Capture the cell that displays the provided text and extract its [X, Y] central coordinate. 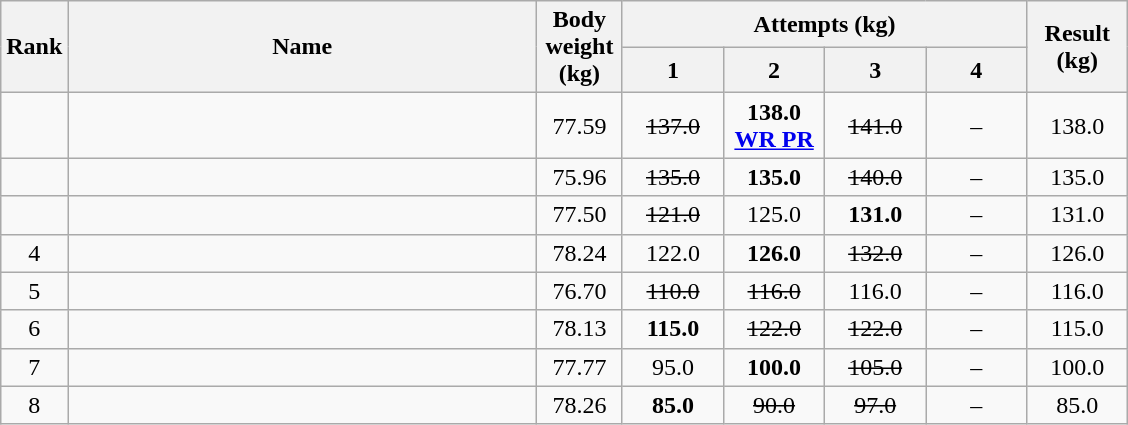
Result (kg) [1078, 47]
78.26 [579, 405]
137.0 [672, 126]
Body weight (kg) [579, 47]
95.0 [672, 367]
Attempts (kg) [824, 24]
97.0 [876, 405]
75.96 [579, 177]
138.0WR PR [774, 126]
78.24 [579, 253]
5 [34, 291]
Rank [34, 47]
1 [672, 70]
110.0 [672, 291]
7 [34, 367]
77.50 [579, 215]
105.0 [876, 367]
132.0 [876, 253]
Name [302, 47]
8 [34, 405]
140.0 [876, 177]
125.0 [774, 215]
2 [774, 70]
78.13 [579, 329]
138.0 [1078, 126]
77.77 [579, 367]
121.0 [672, 215]
141.0 [876, 126]
3 [876, 70]
77.59 [579, 126]
76.70 [579, 291]
90.0 [774, 405]
6 [34, 329]
